Identify which cell holds the provided text, then report its (X, Y) central coordinate. 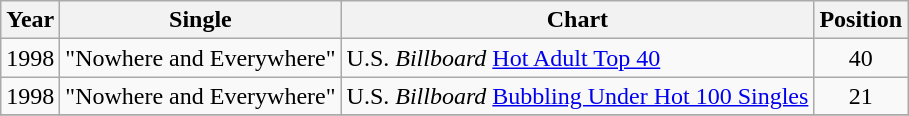
21 (861, 96)
Single (200, 20)
U.S. Billboard Hot Adult Top 40 (578, 58)
Year (30, 20)
Position (861, 20)
U.S. Billboard Bubbling Under Hot 100 Singles (578, 96)
40 (861, 58)
Chart (578, 20)
